Determine the [x, y] coordinate at the center of the cell enclosing the given text.  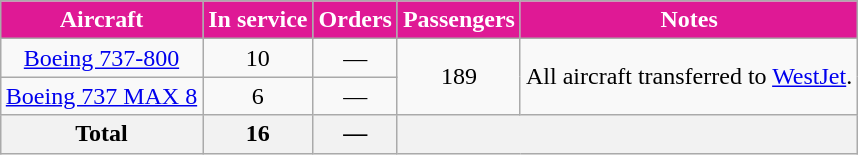
16 [258, 134]
Aircraft [101, 20]
Passengers [458, 20]
Total [101, 134]
In service [258, 20]
Notes [688, 20]
6 [258, 96]
All aircraft transferred to WestJet. [688, 77]
Boeing 737 MAX 8 [101, 96]
Orders [355, 20]
10 [258, 58]
189 [458, 77]
Boeing 737-800 [101, 58]
